From the cell containing the given text, extract its center point as (X, Y) coordinate. 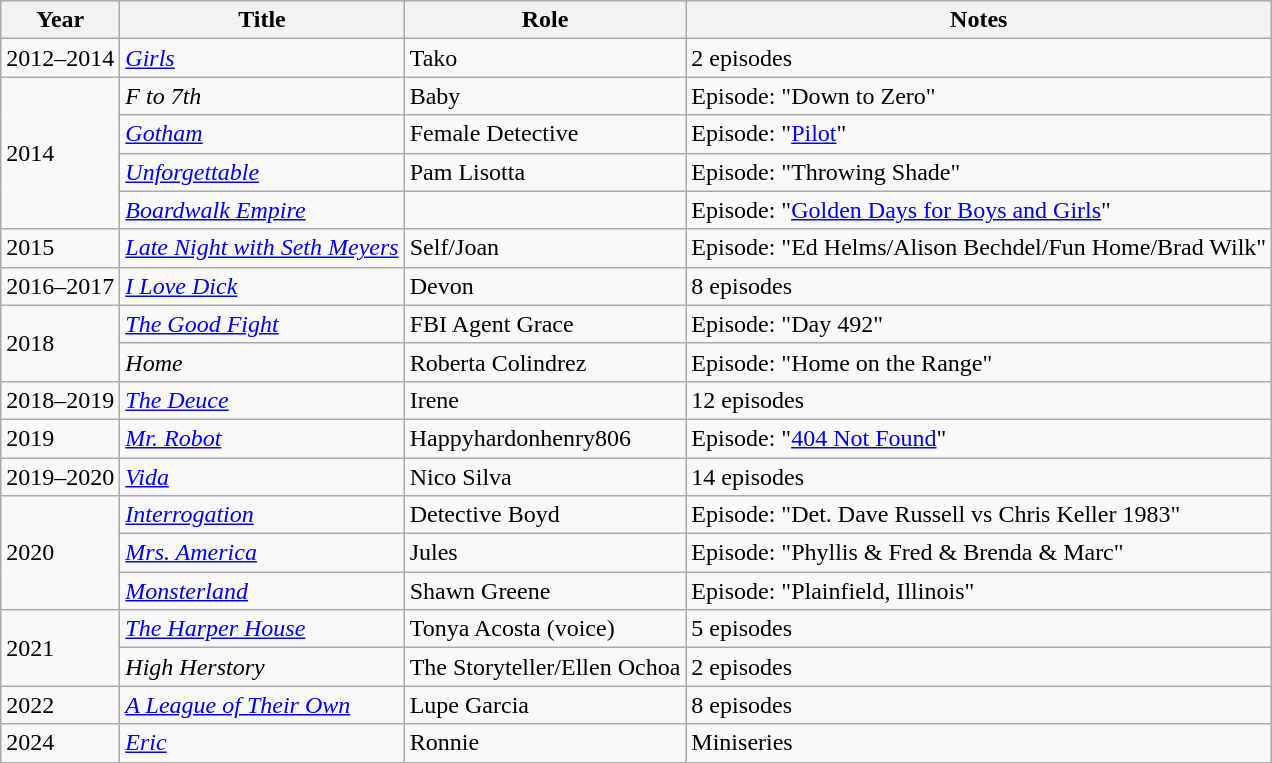
2012–2014 (60, 58)
Interrogation (262, 515)
Episode: "Throwing Shade" (979, 172)
Happyhardonhenry806 (545, 438)
Home (262, 362)
Role (545, 20)
Eric (262, 743)
Baby (545, 96)
Female Detective (545, 134)
The Good Fight (262, 324)
Tonya Acosta (voice) (545, 629)
I Love Dick (262, 286)
14 episodes (979, 477)
F to 7th (262, 96)
Late Night with Seth Meyers (262, 248)
The Storyteller/Ellen Ochoa (545, 667)
Unforgettable (262, 172)
Nico Silva (545, 477)
12 episodes (979, 400)
Self/Joan (545, 248)
Episode: "Plainfield, Illinois" (979, 591)
2016–2017 (60, 286)
2015 (60, 248)
2020 (60, 553)
Jules (545, 553)
Notes (979, 20)
FBI Agent Grace (545, 324)
Miniseries (979, 743)
Episode: "Ed Helms/Alison Bechdel/Fun Home/Brad Wilk" (979, 248)
The Deuce (262, 400)
Pam Lisotta (545, 172)
Lupe Garcia (545, 705)
Episode: "Home on the Range" (979, 362)
2019 (60, 438)
Episode: "Pilot" (979, 134)
Vida (262, 477)
Mrs. America (262, 553)
Gotham (262, 134)
Episode: "Day 492" (979, 324)
Episode: "Down to Zero" (979, 96)
Mr. Robot (262, 438)
Episode: "Golden Days for Boys and Girls" (979, 210)
Year (60, 20)
5 episodes (979, 629)
Tako (545, 58)
Devon (545, 286)
Ronnie (545, 743)
Irene (545, 400)
2019–2020 (60, 477)
Title (262, 20)
2018 (60, 343)
2018–2019 (60, 400)
Monsterland (262, 591)
Shawn Greene (545, 591)
2024 (60, 743)
A League of Their Own (262, 705)
2022 (60, 705)
Episode: "Phyllis & Fred & Brenda & Marc" (979, 553)
2021 (60, 648)
Episode: "404 Not Found" (979, 438)
Detective Boyd (545, 515)
Roberta Colindrez (545, 362)
The Harper House (262, 629)
Girls (262, 58)
Boardwalk Empire (262, 210)
High Herstory (262, 667)
Episode: "Det. Dave Russell vs Chris Keller 1983" (979, 515)
2014 (60, 153)
